Identify which cell holds the provided text, then report its (X, Y) central coordinate. 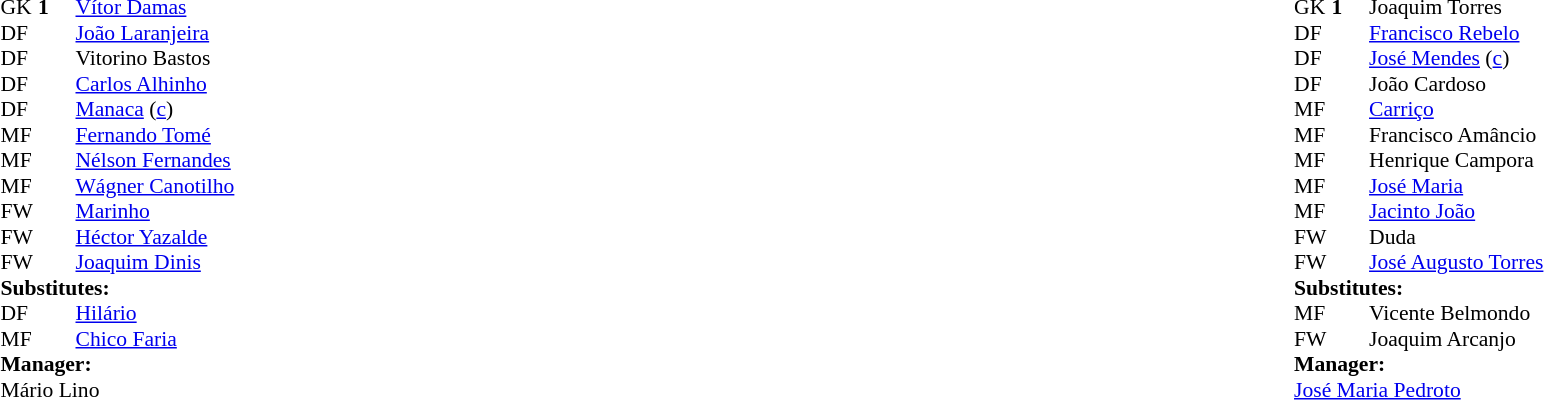
João Cardoso (1456, 84)
Henrique Campora (1456, 161)
Chico Faria (156, 339)
Hilário (156, 313)
Wágner Canotilho (156, 186)
Francisco Amâncio (1456, 135)
Héctor Yazalde (156, 237)
José Maria (1456, 186)
João Laranjeira (156, 33)
Francisco Rebelo (1456, 33)
José Mendes (c) (1456, 59)
Jacinto João (1456, 211)
José Augusto Torres (1456, 263)
Vitorino Bastos (156, 59)
Duda (1456, 237)
Carriço (1456, 109)
Vicente Belmondo (1456, 313)
Fernando Tomé (156, 135)
Carlos Alhinho (156, 84)
Joaquim Arcanjo (1456, 339)
Nélson Fernandes (156, 161)
Manaca (c) (156, 109)
Joaquim Dinis (156, 263)
Marinho (156, 211)
